Locate the cell with the specified text and output its (X, Y) center coordinate. 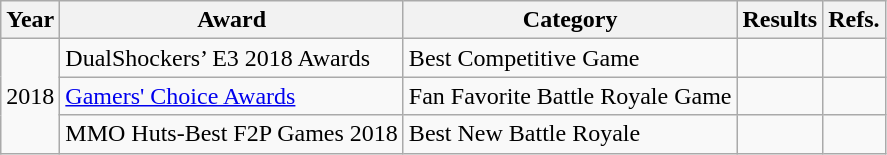
Results (780, 20)
2018 (30, 96)
Refs. (854, 20)
Best Competitive Game (570, 58)
Year (30, 20)
DualShockers’ E3 2018 Awards (232, 58)
Category (570, 20)
Gamers' Choice Awards (232, 96)
MMO Huts-Best F2P Games 2018 (232, 134)
Award (232, 20)
Best New Battle Royale (570, 134)
Fan Favorite Battle Royale Game (570, 96)
